Extract the [X, Y] coordinate from the center of the cell holding the provided text.  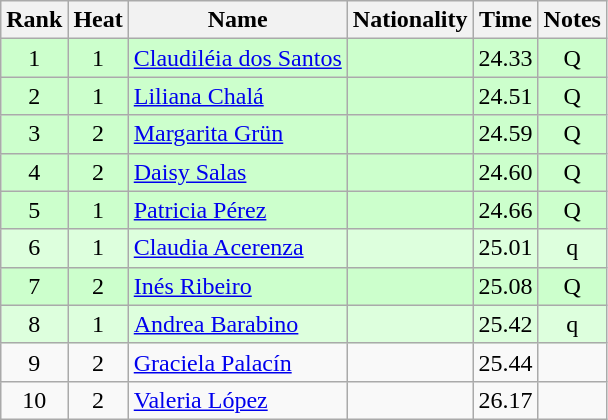
25.44 [506, 362]
5 [34, 210]
Liliana Chalá [238, 96]
Graciela Palacín [238, 362]
24.33 [506, 58]
Claudia Acerenza [238, 248]
24.60 [506, 172]
Patricia Pérez [238, 210]
Rank [34, 20]
Name [238, 20]
Daisy Salas [238, 172]
4 [34, 172]
9 [34, 362]
7 [34, 286]
Margarita Grün [238, 134]
25.08 [506, 286]
Valeria López [238, 400]
10 [34, 400]
Claudiléia dos Santos [238, 58]
24.66 [506, 210]
Andrea Barabino [238, 324]
26.17 [506, 400]
24.51 [506, 96]
Nationality [410, 20]
Notes [572, 20]
3 [34, 134]
Heat [98, 20]
25.01 [506, 248]
8 [34, 324]
25.42 [506, 324]
6 [34, 248]
Time [506, 20]
Inés Ribeiro [238, 286]
24.59 [506, 134]
